Determine the [X, Y] coordinate at the center of the cell enclosing the given text.  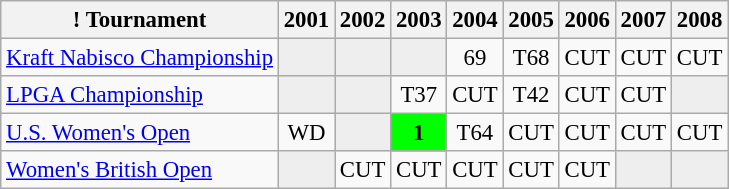
2004 [475, 20]
2007 [643, 20]
69 [475, 58]
2008 [699, 20]
! Tournament [140, 20]
U.S. Women's Open [140, 133]
WD [306, 133]
T64 [475, 133]
T68 [531, 58]
T37 [419, 95]
LPGA Championship [140, 95]
T42 [531, 95]
Women's British Open [140, 170]
2001 [306, 20]
2005 [531, 20]
2002 [363, 20]
2006 [587, 20]
Kraft Nabisco Championship [140, 58]
2003 [419, 20]
1 [419, 133]
